Provide the (X, Y) coordinate of the cell's center where the given text is located.  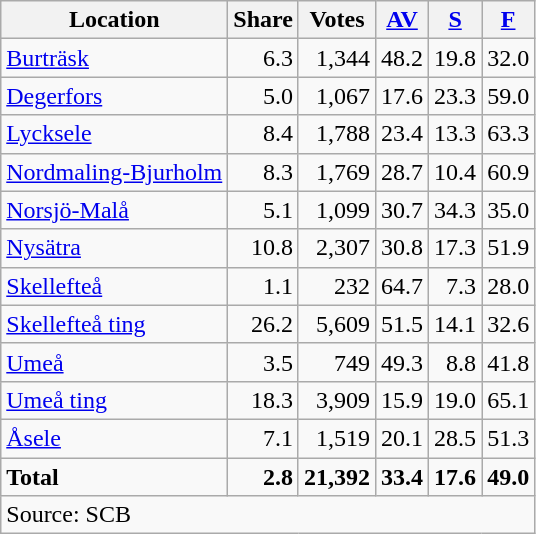
7.1 (264, 438)
Source: SCB (268, 515)
28.7 (402, 172)
51.3 (508, 438)
Total (114, 477)
6.3 (264, 58)
64.7 (402, 286)
2,307 (336, 248)
Nysätra (114, 248)
49.0 (508, 477)
28.5 (456, 438)
8.8 (456, 362)
1.1 (264, 286)
5.1 (264, 210)
Skellefteå ting (114, 324)
5.0 (264, 96)
1,788 (336, 134)
14.1 (456, 324)
Umeå (114, 362)
8.3 (264, 172)
Votes (336, 20)
Norsjö-Malå (114, 210)
1,519 (336, 438)
Location (114, 20)
49.3 (402, 362)
2.8 (264, 477)
Nordmaling-Bjurholm (114, 172)
33.4 (402, 477)
1,769 (336, 172)
F (508, 20)
17.3 (456, 248)
13.3 (456, 134)
1,099 (336, 210)
19.0 (456, 400)
60.9 (508, 172)
3.5 (264, 362)
15.9 (402, 400)
30.8 (402, 248)
28.0 (508, 286)
Share (264, 20)
1,344 (336, 58)
5,609 (336, 324)
32.6 (508, 324)
10.4 (456, 172)
34.3 (456, 210)
63.3 (508, 134)
51.9 (508, 248)
23.4 (402, 134)
26.2 (264, 324)
18.3 (264, 400)
21,392 (336, 477)
8.4 (264, 134)
Umeå ting (114, 400)
65.1 (508, 400)
Degerfors (114, 96)
Burträsk (114, 58)
AV (402, 20)
30.7 (402, 210)
749 (336, 362)
41.8 (508, 362)
32.0 (508, 58)
59.0 (508, 96)
S (456, 20)
232 (336, 286)
10.8 (264, 248)
51.5 (402, 324)
23.3 (456, 96)
35.0 (508, 210)
Skellefteå (114, 286)
48.2 (402, 58)
7.3 (456, 286)
Lycksele (114, 134)
19.8 (456, 58)
3,909 (336, 400)
20.1 (402, 438)
Åsele (114, 438)
1,067 (336, 96)
